Capture the cell that displays the provided text and extract its (x, y) central coordinate. 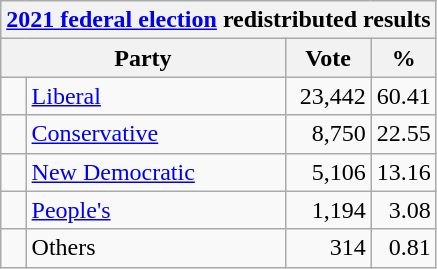
2021 federal election redistributed results (218, 20)
60.41 (404, 96)
Others (156, 248)
3.08 (404, 210)
New Democratic (156, 172)
1,194 (328, 210)
23,442 (328, 96)
Vote (328, 58)
People's (156, 210)
314 (328, 248)
13.16 (404, 172)
Conservative (156, 134)
8,750 (328, 134)
Liberal (156, 96)
0.81 (404, 248)
5,106 (328, 172)
Party (143, 58)
22.55 (404, 134)
% (404, 58)
